Pinpoint the cell where the given text exists, returning its (x, y) midpoint coordinate. 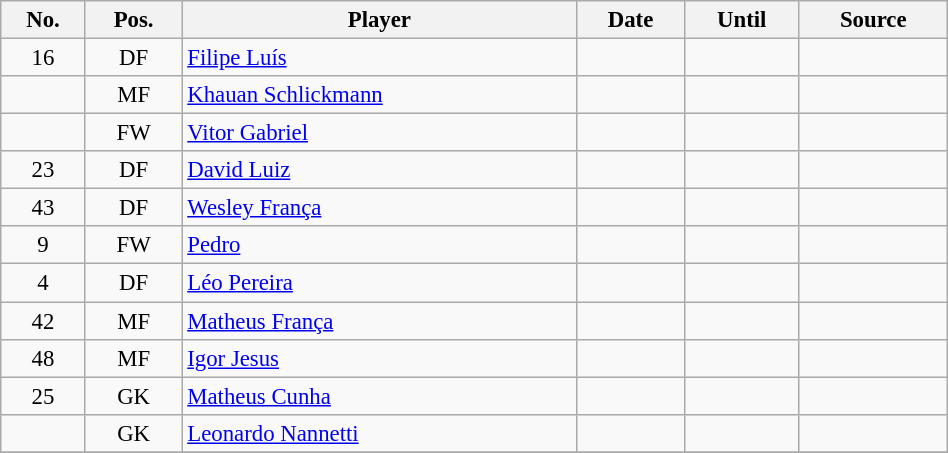
Igor Jesus (380, 358)
Leonardo Nannetti (380, 433)
Matheus Cunha (380, 396)
Pos. (134, 20)
43 (44, 208)
42 (44, 321)
Source (873, 20)
48 (44, 358)
23 (44, 170)
Léo Pereira (380, 283)
David Luiz (380, 170)
Filipe Luís (380, 58)
Khauan Schlickmann (380, 95)
4 (44, 283)
Date (631, 20)
Vitor Gabriel (380, 133)
No. (44, 20)
16 (44, 58)
Until (742, 20)
Pedro (380, 245)
Matheus França (380, 321)
9 (44, 245)
Wesley França (380, 208)
Player (380, 20)
25 (44, 396)
